For the text-containing cell, return its midpoint in [X, Y] coordinate format. 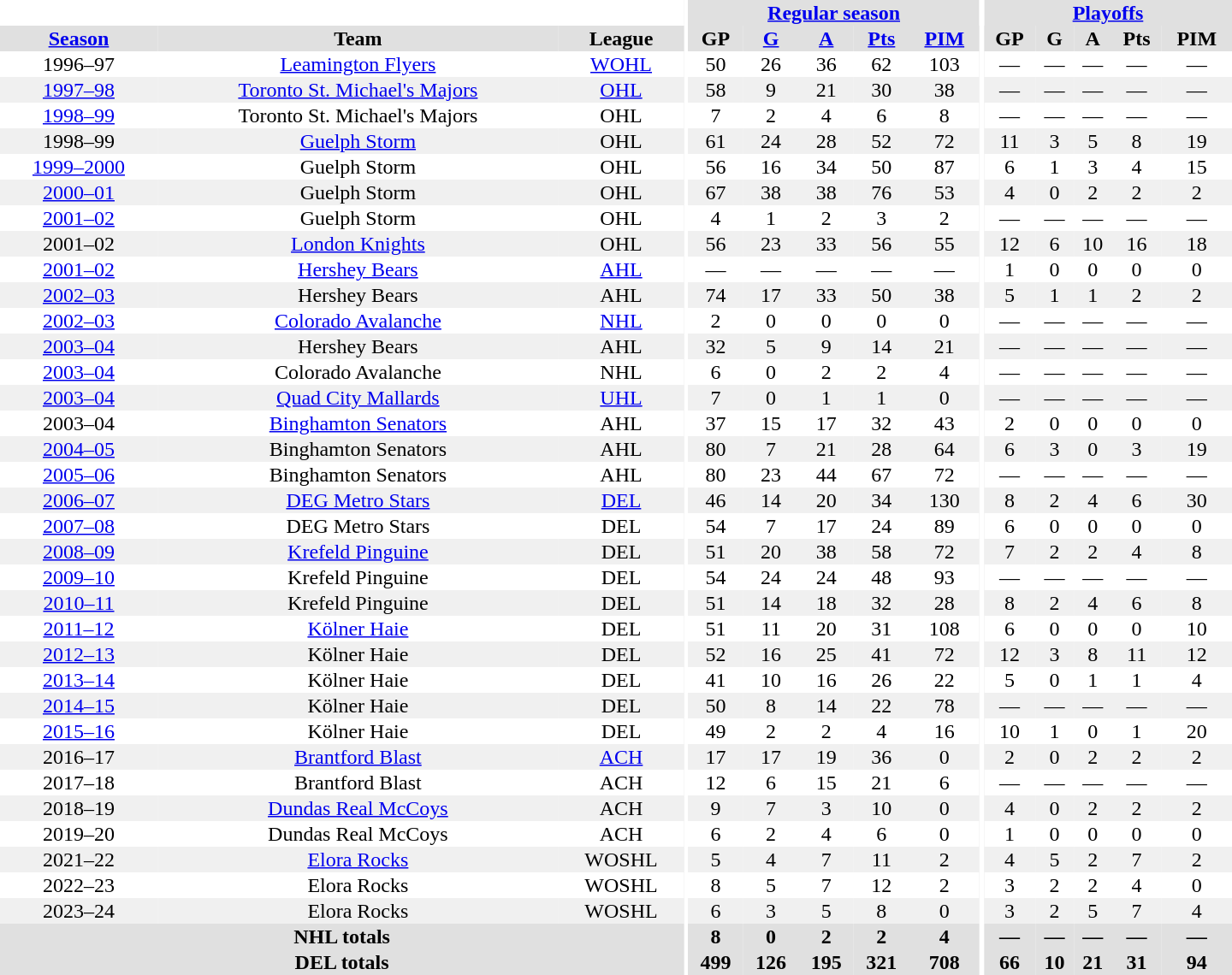
2009–10 [79, 577]
25 [826, 654]
87 [945, 167]
195 [826, 962]
1996–97 [79, 64]
321 [881, 962]
43 [945, 423]
2000–01 [79, 192]
WOHL [621, 64]
Season [79, 38]
Playoffs [1108, 13]
2005–06 [79, 475]
130 [945, 500]
103 [945, 64]
DEL totals [342, 962]
94 [1197, 962]
NHL totals [342, 937]
2021–22 [79, 860]
74 [715, 295]
708 [945, 962]
64 [945, 449]
44 [826, 475]
London Knights [358, 244]
89 [945, 526]
108 [945, 629]
37 [715, 423]
2013–14 [79, 680]
Team [358, 38]
2015–16 [79, 731]
2023–24 [79, 911]
126 [772, 962]
2022–23 [79, 885]
League [621, 38]
1997–98 [79, 90]
46 [715, 500]
53 [945, 192]
2007–08 [79, 526]
49 [715, 731]
61 [715, 141]
1999–2000 [79, 167]
76 [881, 192]
66 [1010, 962]
2017–18 [79, 783]
2008–09 [79, 552]
2011–12 [79, 629]
62 [881, 64]
2016–17 [79, 757]
2012–13 [79, 654]
2018–19 [79, 808]
UHL [621, 398]
2010–11 [79, 603]
Leamington Flyers [358, 64]
78 [945, 706]
2014–15 [79, 706]
48 [881, 577]
2004–05 [79, 449]
55 [945, 244]
Quad City Mallards [358, 398]
2019–20 [79, 834]
Regular season [833, 13]
499 [715, 962]
93 [945, 577]
2006–07 [79, 500]
